Return the (X, Y) coordinate for the center point of the cell that contains the specified text.  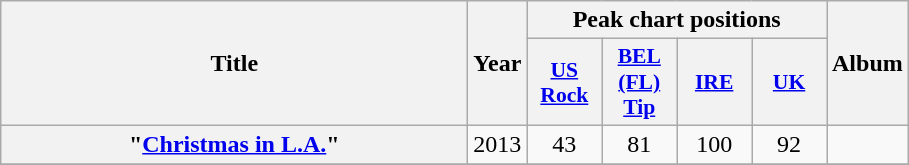
Title (234, 64)
Peak chart positions (677, 20)
Album (867, 64)
IRE (714, 82)
100 (714, 144)
"Christmas in L.A." (234, 144)
2013 (498, 144)
43 (564, 144)
81 (640, 144)
Year (498, 64)
UK (790, 82)
BEL(FL)Tip (640, 82)
USRock (564, 82)
92 (790, 144)
